Pinpoint the cell where the given text exists, returning its [x, y] midpoint coordinate. 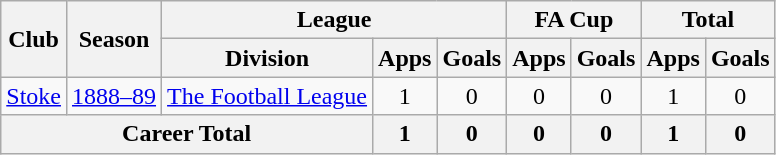
Stoke [34, 96]
League [334, 20]
FA Cup [574, 20]
Club [34, 39]
Career Total [187, 134]
Season [114, 39]
The Football League [268, 96]
Division [268, 58]
1888–89 [114, 96]
Total [708, 20]
